Search for the cell housing the specified text and yield its [x, y] center coordinate. 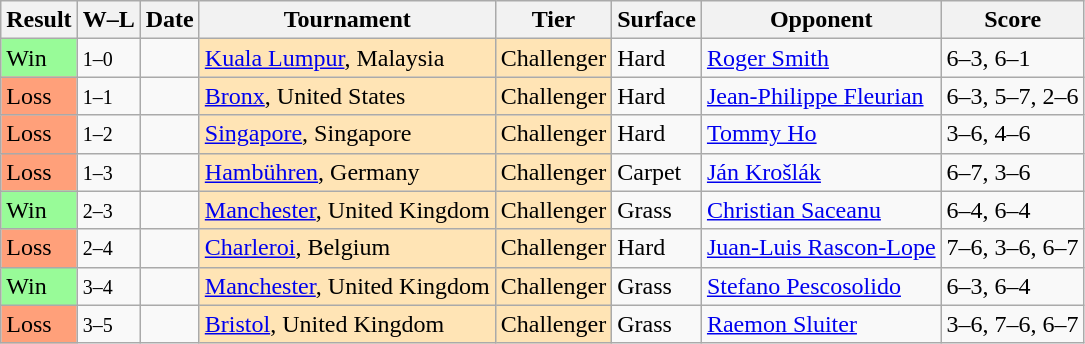
Hambühren, Germany [347, 172]
3–6, 7–6, 6–7 [1012, 324]
1–0 [108, 58]
2–3 [108, 210]
Stefano Pescosolido [821, 286]
Bristol, United Kingdom [347, 324]
Roger Smith [821, 58]
Result [39, 20]
1–1 [108, 96]
6–3, 5–7, 2–6 [1012, 96]
Opponent [821, 20]
W–L [108, 20]
Tournament [347, 20]
6–4, 6–4 [1012, 210]
3–5 [108, 324]
Tier [553, 20]
Kuala Lumpur, Malaysia [347, 58]
Tommy Ho [821, 134]
Carpet [657, 172]
Charleroi, Belgium [347, 248]
Date [170, 20]
6–3, 6–4 [1012, 286]
Surface [657, 20]
1–2 [108, 134]
6–3, 6–1 [1012, 58]
Bronx, United States [347, 96]
7–6, 3–6, 6–7 [1012, 248]
Raemon Sluiter [821, 324]
2–4 [108, 248]
Ján Krošlák [821, 172]
3–6, 4–6 [1012, 134]
Singapore, Singapore [347, 134]
Jean-Philippe Fleurian [821, 96]
Christian Saceanu [821, 210]
3–4 [108, 286]
6–7, 3–6 [1012, 172]
Juan-Luis Rascon-Lope [821, 248]
Score [1012, 20]
1–3 [108, 172]
